Find where the given text appears and provide that cell's center as (x, y) coordinate. 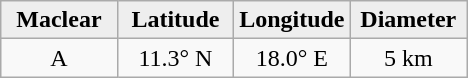
5 km (408, 58)
Maclear (59, 20)
11.3° N (175, 58)
A (59, 58)
18.0° E (292, 58)
Latitude (175, 20)
Diameter (408, 20)
Longitude (292, 20)
